From the cell containing the given text, extract its center point as (x, y) coordinate. 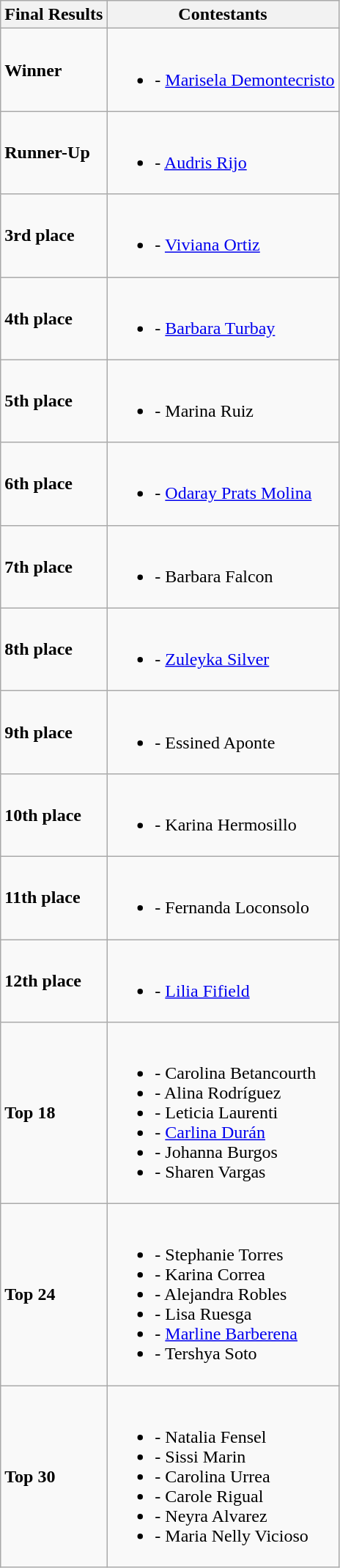
- Odaray Prats Molina (223, 483)
- Lilia Fifield (223, 980)
- Barbara Turbay (223, 318)
9th place (54, 732)
3rd place (54, 236)
- Viviana Ortiz (223, 236)
Winner (54, 70)
Top 24 (54, 1295)
- Essined Aponte (223, 732)
7th place (54, 567)
- Marina Ruiz (223, 401)
Top 18 (54, 1113)
- Marisela Demontecristo (223, 70)
- Stephanie Torres - Karina Correa - Alejandra Robles - Lisa Ruesga - Marline Barberena - Tershya Soto (223, 1295)
10th place (54, 814)
4th place (54, 318)
Final Results (54, 15)
11th place (54, 898)
- Barbara Falcon (223, 567)
8th place (54, 649)
- Carolina Betancourth - Alina Rodríguez - Leticia Laurenti - Carlina Durán - Johanna Burgos - Sharen Vargas (223, 1113)
6th place (54, 483)
- Fernanda Loconsolo (223, 898)
- Karina Hermosillo (223, 814)
- Zuleyka Silver (223, 649)
- Natalia Fensel - Sissi Marin - Carolina Urrea - Carole Rigual - Neyra Alvarez - Maria Nelly Vicioso (223, 1476)
5th place (54, 401)
12th place (54, 980)
Top 30 (54, 1476)
Runner-Up (54, 152)
- Audris Rijo (223, 152)
Contestants (223, 15)
